Extract the [X, Y] coordinate from the center of the cell holding the provided text.  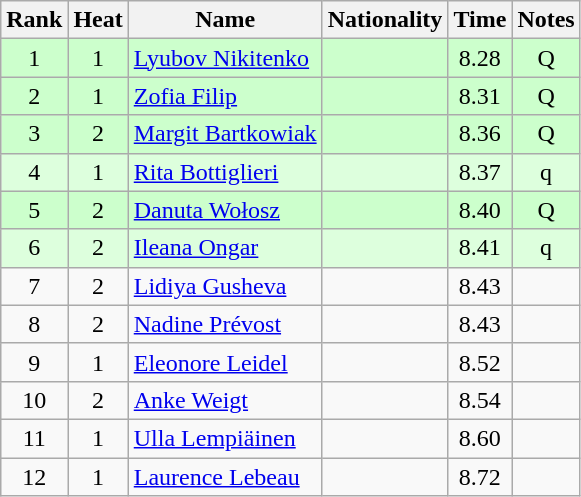
9 [34, 362]
8.28 [480, 58]
Nationality [385, 20]
3 [34, 134]
Eleonore Leidel [225, 362]
8.41 [480, 248]
Nadine Prévost [225, 324]
8.72 [480, 477]
12 [34, 477]
8 [34, 324]
8.36 [480, 134]
Rank [34, 20]
Rita Bottiglieri [225, 172]
8.40 [480, 210]
Zofia Filip [225, 96]
Notes [546, 20]
Laurence Lebeau [225, 477]
8.37 [480, 172]
Danuta Wołosz [225, 210]
Ileana Ongar [225, 248]
8.31 [480, 96]
8.52 [480, 362]
Lidiya Gusheva [225, 286]
Margit Bartkowiak [225, 134]
Ulla Lempiäinen [225, 438]
10 [34, 400]
Name [225, 20]
7 [34, 286]
Lyubov Nikitenko [225, 58]
8.54 [480, 400]
Time [480, 20]
5 [34, 210]
8.60 [480, 438]
4 [34, 172]
6 [34, 248]
11 [34, 438]
Heat [98, 20]
Anke Weigt [225, 400]
